For the text-containing cell, return its midpoint in (X, Y) coordinate format. 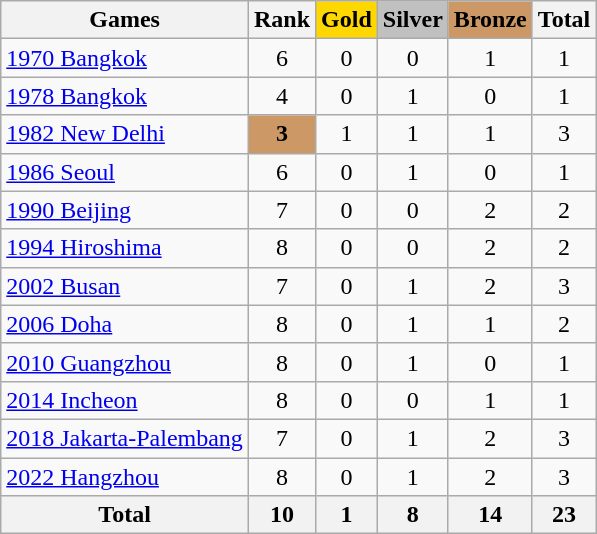
2010 Guangzhou (125, 362)
2018 Jakarta-Palembang (125, 438)
14 (490, 515)
23 (564, 515)
Silver (412, 20)
2014 Incheon (125, 400)
1990 Beijing (125, 210)
Gold (347, 20)
1982 New Delhi (125, 134)
Games (125, 20)
Rank (282, 20)
2022 Hangzhou (125, 477)
4 (282, 96)
2006 Doha (125, 324)
10 (282, 515)
2002 Busan (125, 286)
Bronze (490, 20)
1986 Seoul (125, 172)
1994 Hiroshima (125, 248)
1970 Bangkok (125, 58)
1978 Bangkok (125, 96)
